From the cell containing the given text, extract its center point as [X, Y] coordinate. 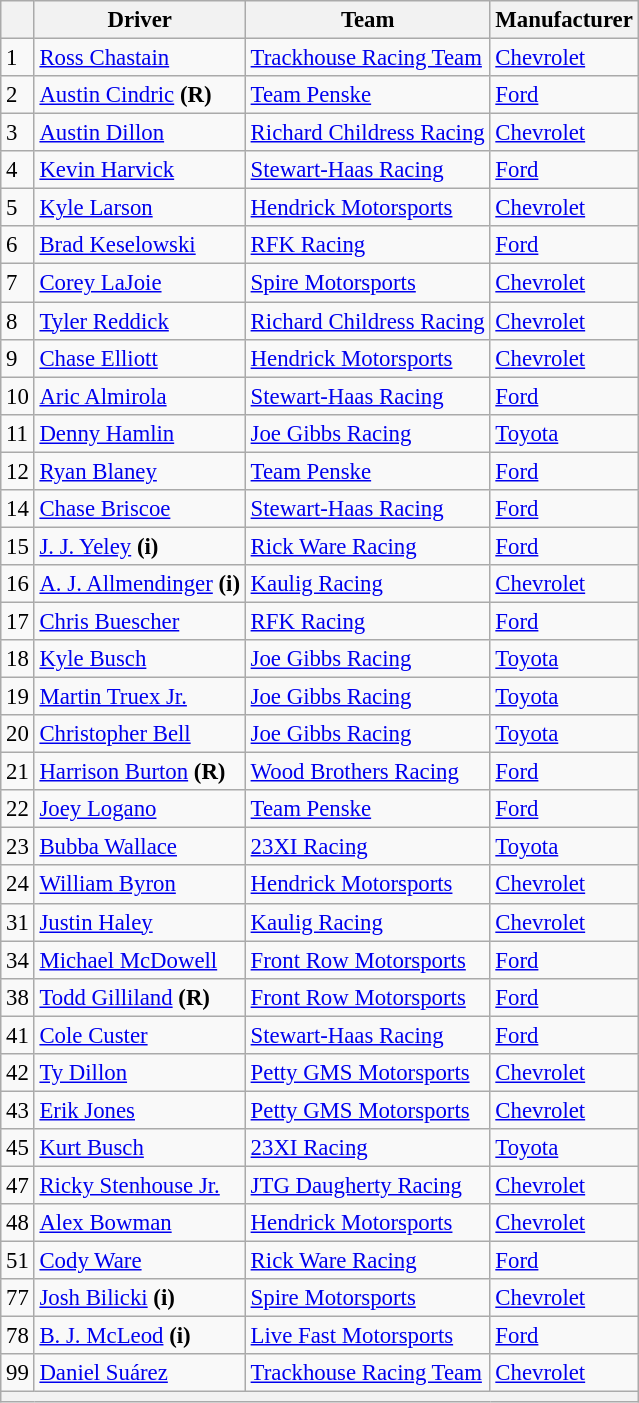
Erik Jones [140, 1110]
20 [18, 734]
34 [18, 960]
15 [18, 546]
Daniel Suárez [140, 1373]
JTG Daugherty Racing [368, 1185]
1 [18, 58]
A. J. Allmendinger (i) [140, 584]
Michael McDowell [140, 960]
22 [18, 809]
Justin Haley [140, 922]
William Byron [140, 885]
Martin Truex Jr. [140, 697]
24 [18, 885]
16 [18, 584]
Kevin Harvick [140, 170]
Chris Buescher [140, 621]
2 [18, 95]
5 [18, 208]
Bubba Wallace [140, 847]
Chase Briscoe [140, 509]
Denny Hamlin [140, 433]
Team [368, 20]
14 [18, 509]
Kyle Larson [140, 208]
Alex Bowman [140, 1223]
Cole Custer [140, 1035]
4 [18, 170]
6 [18, 245]
Live Fast Motorsports [368, 1336]
99 [18, 1373]
11 [18, 433]
42 [18, 1073]
Aric Almirola [140, 396]
Manufacturer [564, 20]
Chase Elliott [140, 358]
J. J. Yeley (i) [140, 546]
Ricky Stenhouse Jr. [140, 1185]
21 [18, 772]
23 [18, 847]
51 [18, 1261]
Kurt Busch [140, 1148]
78 [18, 1336]
Brad Keselowski [140, 245]
19 [18, 697]
77 [18, 1298]
Austin Cindric (R) [140, 95]
Ross Chastain [140, 58]
12 [18, 471]
B. J. McLeod (i) [140, 1336]
Ty Dillon [140, 1073]
Driver [140, 20]
43 [18, 1110]
Corey LaJoie [140, 283]
Wood Brothers Racing [368, 772]
Austin Dillon [140, 133]
Tyler Reddick [140, 321]
8 [18, 321]
7 [18, 283]
9 [18, 358]
Josh Bilicki (i) [140, 1298]
3 [18, 133]
Christopher Bell [140, 734]
41 [18, 1035]
Joey Logano [140, 809]
10 [18, 396]
38 [18, 997]
18 [18, 659]
48 [18, 1223]
Harrison Burton (R) [140, 772]
47 [18, 1185]
Kyle Busch [140, 659]
45 [18, 1148]
Cody Ware [140, 1261]
17 [18, 621]
31 [18, 922]
Todd Gilliland (R) [140, 997]
Ryan Blaney [140, 471]
